Locate the cell with the specified text and output its [X, Y] center coordinate. 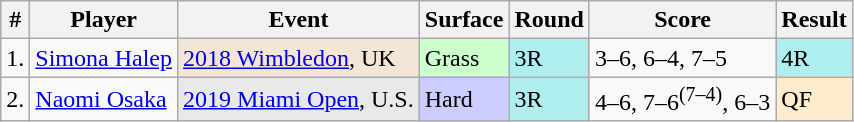
# [16, 20]
Hard [464, 100]
4R [814, 58]
2. [16, 100]
Player [104, 20]
1. [16, 58]
2019 Miami Open, U.S. [299, 100]
Naomi Osaka [104, 100]
Surface [464, 20]
Round [549, 20]
4–6, 7–6(7–4), 6–3 [682, 100]
QF [814, 100]
2018 Wimbledon, UK [299, 58]
Grass [464, 58]
Score [682, 20]
3–6, 6–4, 7–5 [682, 58]
Event [299, 20]
Simona Halep [104, 58]
Result [814, 20]
